Capture the cell that displays the provided text and extract its (x, y) central coordinate. 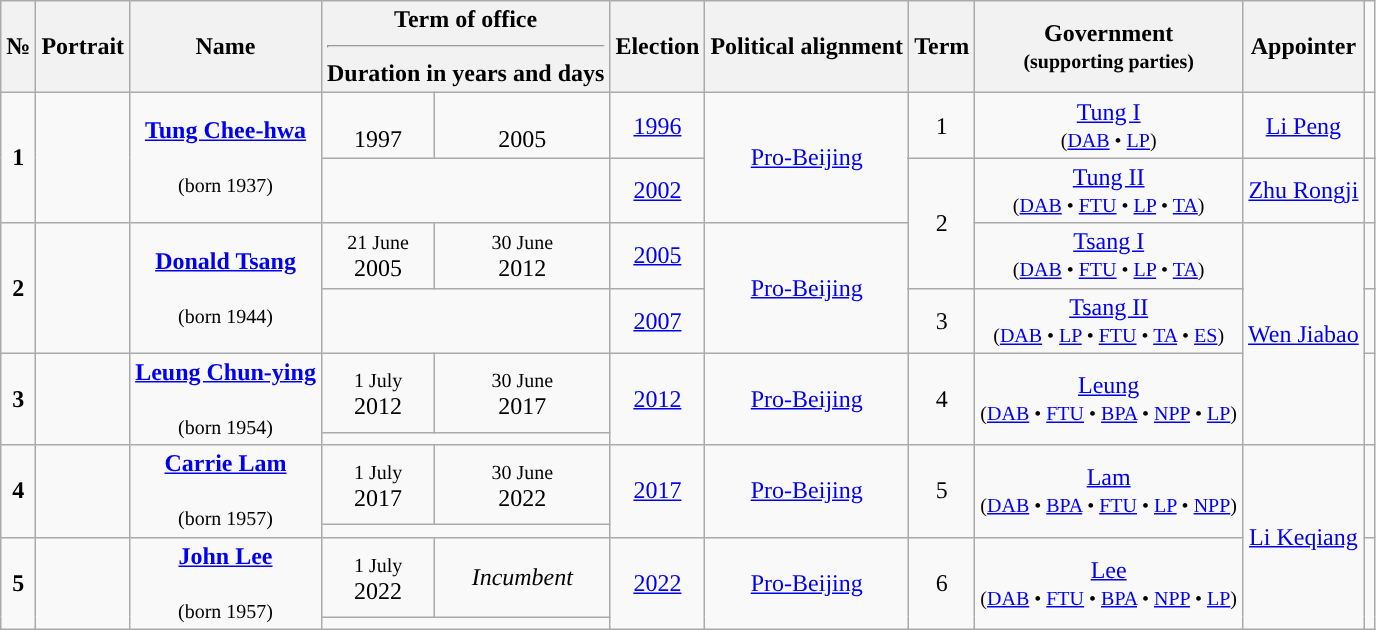
1997 (378, 126)
Political alignment (807, 47)
Appointer (1304, 47)
2022 (658, 583)
Government(supporting parties) (1109, 47)
Incumbent (522, 577)
Election (658, 47)
6 (942, 583)
John Lee(born 1957) (226, 583)
Donald Tsang(born 1944) (226, 288)
1 July2022 (378, 577)
Li Keqiang (1304, 537)
Tung Chee-hwa(born 1937) (226, 158)
Zhu Rongji (1304, 190)
2017 (658, 491)
2007 (658, 320)
Name (226, 47)
Lam(DAB • BPA • FTU • LP • NPP) (1109, 491)
2002 (658, 190)
Term of officeDuration in years and days (465, 47)
Term (942, 47)
30 June2022 (522, 485)
Portrait (83, 47)
21 June 2005 (378, 256)
Lee(DAB • FTU • BPA • NPP • LP) (1109, 583)
1 July2017 (378, 485)
№ (18, 47)
Tung II(DAB • FTU • LP • TA) (1109, 190)
30 June2017 (522, 393)
30 June 2012 (522, 256)
Wen Jiabao (1304, 334)
Leung Chun-ying(born 1954) (226, 399)
1 July2012 (378, 393)
1996 (658, 126)
Tsang II(DAB • LP • FTU • TA • ES) (1109, 320)
Tung I(DAB • LP) (1109, 126)
Tsang I(DAB • FTU • LP • TA) (1109, 256)
Leung(DAB • FTU • BPA • NPP • LP) (1109, 399)
Carrie Lam(born 1957) (226, 491)
Li Peng (1304, 126)
2012 (658, 399)
